Detect which cell encompasses the target text, then output its (x, y) center coordinate. 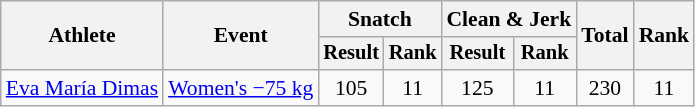
Eva María Dimas (82, 88)
Total (604, 36)
Women's −75 kg (240, 88)
Athlete (82, 36)
125 (477, 88)
Event (240, 36)
Snatch (380, 19)
105 (351, 88)
Clean & Jerk (508, 19)
230 (604, 88)
